Identify which cell holds the provided text, then report its (X, Y) central coordinate. 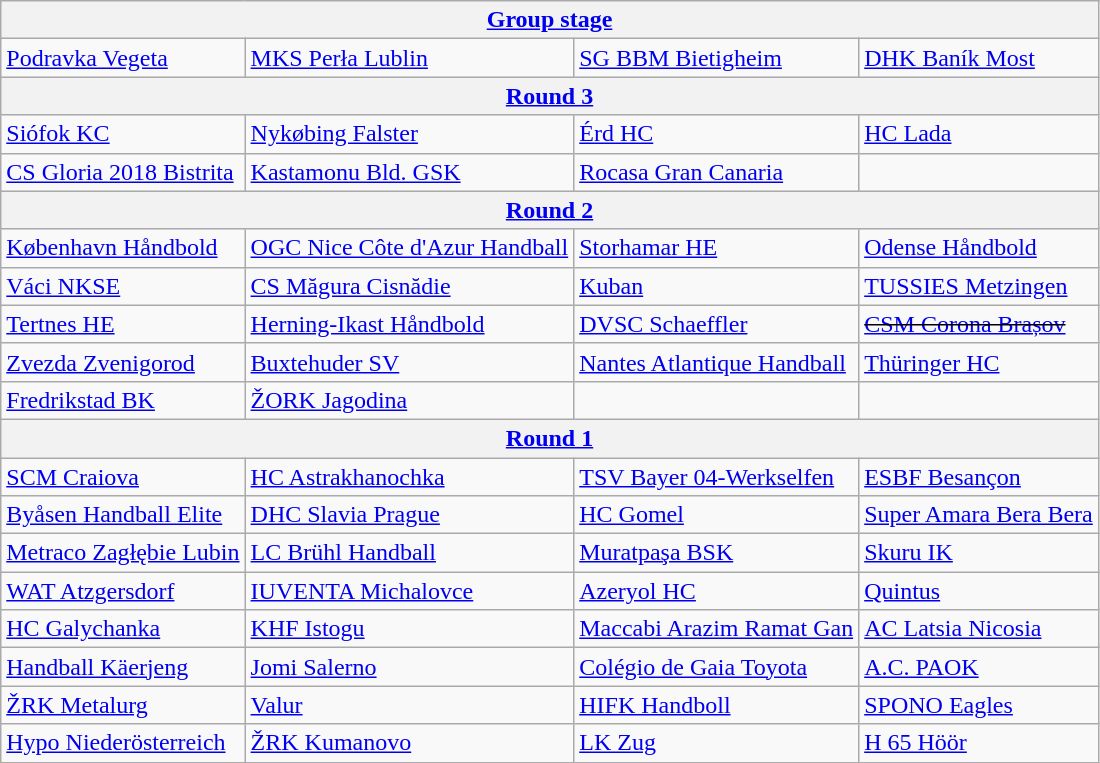
Super Amara Bera Bera (979, 515)
MKS Perła Lublin (410, 58)
CSM Corona Brașov (979, 324)
Colégio de Gaia Toyota (716, 667)
Round 2 (550, 210)
Zvezda Zvenigorod (123, 362)
DHC Slavia Prague (410, 515)
Nykøbing Falster (410, 134)
Metraco Zagłębie Lubin (123, 553)
Maccabi Arazim Ramat Gan (716, 629)
Váci NKSE (123, 286)
Storhamar HE (716, 248)
WAT Atzgersdorf (123, 591)
A.C. PAOK (979, 667)
Round 3 (550, 96)
København Håndbold (123, 248)
Odense Håndbold (979, 248)
Tertnes HE (123, 324)
Kuban (716, 286)
Handball Käerjeng (123, 667)
HC Astrakhanochka (410, 477)
DVSC Schaeffler (716, 324)
CS Măgura Cisnădie (410, 286)
Thüringer HC (979, 362)
Érd HC (716, 134)
HIFK Handboll (716, 705)
TSV Bayer 04-Werkselfen (716, 477)
Kastamonu Bld. GSK (410, 172)
Jomi Salerno (410, 667)
SG BBM Bietigheim (716, 58)
Herning-Ikast Håndbold (410, 324)
ŽRK Metalurg (123, 705)
Muratpaşa BSK (716, 553)
HC Galychanka (123, 629)
AC Latsia Nicosia (979, 629)
Round 1 (550, 438)
Valur (410, 705)
ŽORK Jagodina (410, 400)
Buxtehuder SV (410, 362)
Siófok KC (123, 134)
Fredrikstad BK (123, 400)
Group stage (550, 20)
Nantes Atlantique Handball (716, 362)
LC Brühl Handball (410, 553)
ŽRK Kumanovo (410, 743)
KHF Istogu (410, 629)
TUSSIES Metzingen (979, 286)
OGC Nice Côte d'Azur Handball (410, 248)
IUVENTA Michalovce (410, 591)
Azeryol HC (716, 591)
HC Gomel (716, 515)
LK Zug (716, 743)
H 65 Höör (979, 743)
SCM Craiova (123, 477)
ESBF Besançon (979, 477)
Hypo Niederösterreich (123, 743)
SPONO Eagles (979, 705)
Quintus (979, 591)
Skuru IK (979, 553)
HC Lada (979, 134)
DHK Baník Most (979, 58)
Byåsen Handball Elite (123, 515)
Rocasa Gran Canaria (716, 172)
CS Gloria 2018 Bistrita (123, 172)
Podravka Vegeta (123, 58)
